Pinpoint the cell where the given text exists, returning its [x, y] midpoint coordinate. 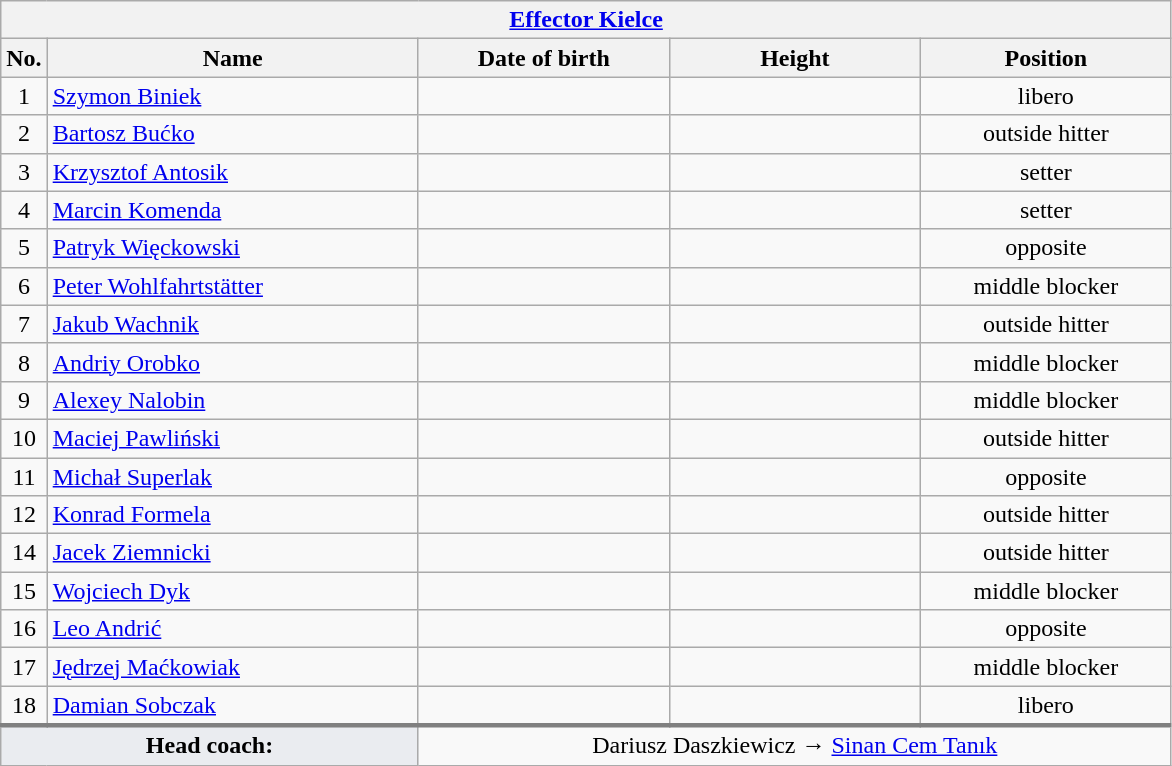
6 [24, 286]
15 [24, 591]
7 [24, 324]
18 [24, 706]
Andriy Orobko [232, 362]
11 [24, 477]
Wojciech Dyk [232, 591]
Bartosz Bućko [232, 134]
Leo Andrić [232, 629]
Damian Sobczak [232, 706]
5 [24, 248]
Michał Superlak [232, 477]
Szymon Biniek [232, 96]
Height [794, 58]
4 [24, 210]
8 [24, 362]
Effector Kielce [586, 20]
Alexey Nalobin [232, 400]
Jędrzej Maćkowiak [232, 667]
Maciej Pawliński [232, 438]
9 [24, 400]
Marcin Komenda [232, 210]
2 [24, 134]
14 [24, 553]
16 [24, 629]
Head coach: [210, 745]
1 [24, 96]
Jacek Ziemnicki [232, 553]
Patryk Więckowski [232, 248]
3 [24, 172]
No. [24, 58]
12 [24, 515]
Date of birth [544, 58]
Konrad Formela [232, 515]
Name [232, 58]
10 [24, 438]
Jakub Wachnik [232, 324]
Position [1046, 58]
Peter Wohlfahrtstätter [232, 286]
Krzysztof Antosik [232, 172]
17 [24, 667]
Dariusz Daszkiewicz → Sinan Cem Tanık [794, 745]
